Identify which cell holds the provided text, then report its [X, Y] central coordinate. 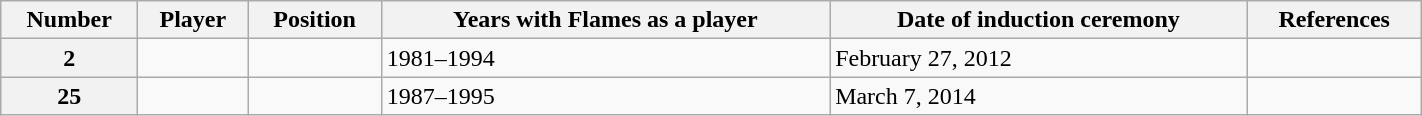
March 7, 2014 [1038, 96]
Number [70, 20]
1981–1994 [605, 58]
Date of induction ceremony [1038, 20]
February 27, 2012 [1038, 58]
Years with Flames as a player [605, 20]
Position [314, 20]
25 [70, 96]
2 [70, 58]
1987–1995 [605, 96]
Player [193, 20]
References [1334, 20]
